Identify which cell holds the provided text, then report its (x, y) central coordinate. 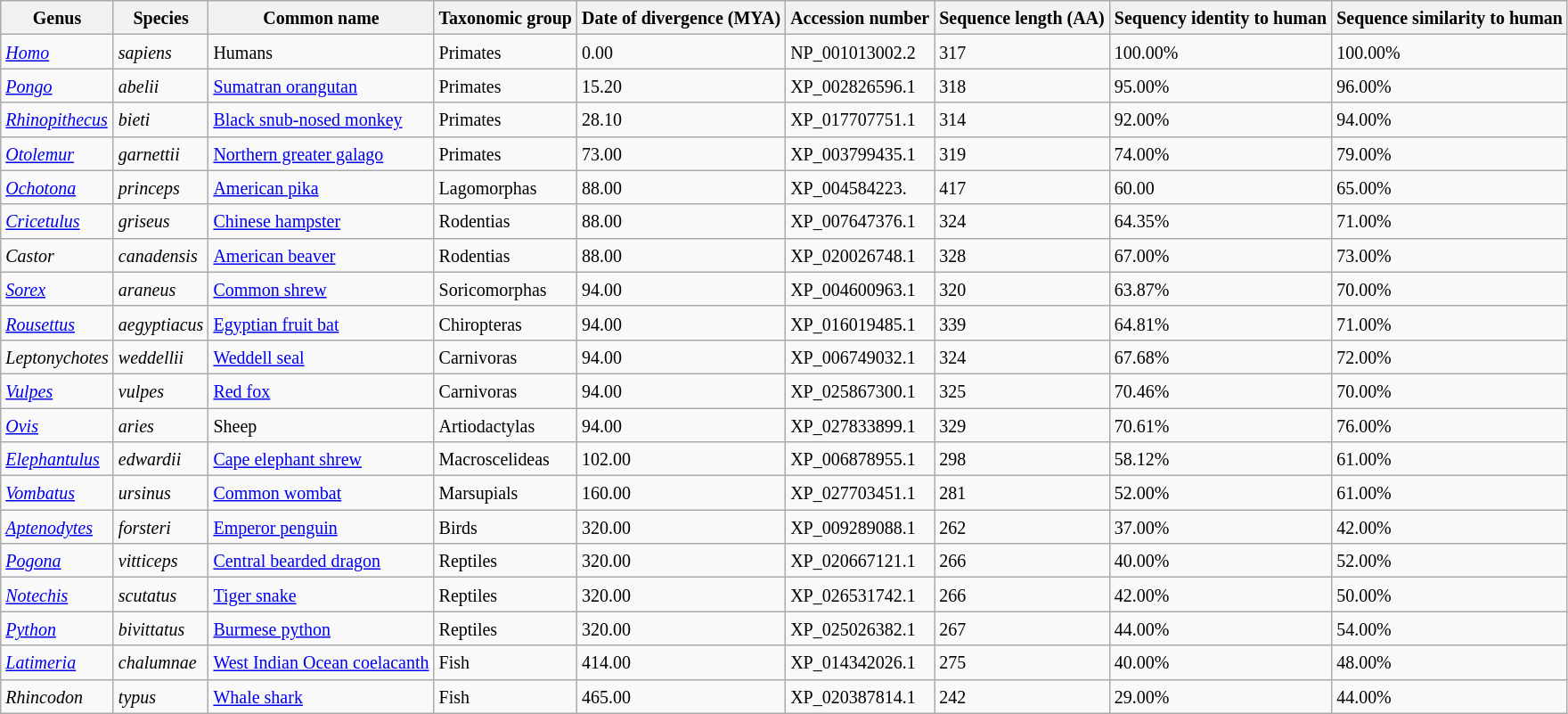
Sequence similarity to human (1450, 18)
Common wombat (321, 493)
92.00% (1221, 119)
Macroscelideas (505, 459)
vitticeps (160, 561)
XP_020387814.1 (861, 696)
aegyptiacus (160, 323)
Elephantulus (57, 459)
Sheep (321, 425)
73.00% (1450, 255)
160.00 (682, 493)
Birds (505, 527)
araneus (160, 289)
Marsupials (505, 493)
267 (1023, 628)
XP_027833899.1 (861, 425)
54.00% (1450, 628)
Sequence length (AA) (1023, 18)
Accession number (861, 18)
Chiropteras (505, 323)
Taxonomic group (505, 18)
275 (1023, 662)
NP_001013002.2 (861, 52)
forsteri (160, 527)
Rousettus (57, 323)
102.00 (682, 459)
325 (1023, 390)
95.00% (1221, 86)
Cape elephant shrew (321, 459)
Python (57, 628)
67.00% (1221, 255)
Otolemur (57, 153)
Vombatus (57, 493)
318 (1023, 86)
bieti (160, 119)
abelii (160, 86)
XP_006878955.1 (861, 459)
Ochotona (57, 187)
96.00% (1450, 86)
Red fox (321, 390)
414.00 (682, 662)
Chinese hampster (321, 221)
XP_007647376.1 (861, 221)
XP_016019485.1 (861, 323)
58.12% (1221, 459)
XP_004584223. (861, 187)
Leptonychotes (57, 357)
XP_006749032.1 (861, 357)
American pika (321, 187)
50.00% (1450, 595)
Notechis (57, 595)
Rhincodon (57, 696)
edwardii (160, 459)
Genus (57, 18)
XP_027703451.1 (861, 493)
bivittatus (160, 628)
canadensis (160, 255)
67.68% (1221, 357)
vulpes (160, 390)
15.20 (682, 86)
Egyptian fruit bat (321, 323)
0.00 (682, 52)
Date of divergence (MYA) (682, 18)
Emperor penguin (321, 527)
320 (1023, 289)
ursinus (160, 493)
Northern greater galago (321, 153)
329 (1023, 425)
weddellii (160, 357)
Weddell seal (321, 357)
Common shrew (321, 289)
63.87% (1221, 289)
76.00% (1450, 425)
Black snub-nosed monkey (321, 119)
XP_004600963.1 (861, 289)
typus (160, 696)
XP_002826596.1 (861, 86)
94.00% (1450, 119)
sapiens (160, 52)
Latimeria (57, 662)
281 (1023, 493)
XP_003799435.1 (861, 153)
Ovis (57, 425)
Tiger snake (321, 595)
339 (1023, 323)
Soricomorphas (505, 289)
37.00% (1221, 527)
Sumatran orangutan (321, 86)
Common name (321, 18)
XP_020026748.1 (861, 255)
72.00% (1450, 357)
48.00% (1450, 662)
scutatus (160, 595)
79.00% (1450, 153)
Aptenodytes (57, 527)
465.00 (682, 696)
American beaver (321, 255)
XP_025026382.1 (861, 628)
Burmese python (321, 628)
65.00% (1450, 187)
Cricetulus (57, 221)
328 (1023, 255)
29.00% (1221, 696)
Pongo (57, 86)
Homo (57, 52)
319 (1023, 153)
298 (1023, 459)
Sorex (57, 289)
262 (1023, 527)
28.10 (682, 119)
griseus (160, 221)
Castor (57, 255)
West Indian Ocean coelacanth (321, 662)
XP_017707751.1 (861, 119)
Artiodactylas (505, 425)
Central bearded dragon (321, 561)
70.61% (1221, 425)
73.00 (682, 153)
Sequency identity to human (1221, 18)
garnettii (160, 153)
XP_025867300.1 (861, 390)
314 (1023, 119)
Rhinopithecus (57, 119)
Whale shark (321, 696)
Species (160, 18)
242 (1023, 696)
aries (160, 425)
XP_009289088.1 (861, 527)
chalumnae (160, 662)
Pogona (57, 561)
XP_014342026.1 (861, 662)
XP_026531742.1 (861, 595)
Humans (321, 52)
Vulpes (57, 390)
74.00% (1221, 153)
princeps (160, 187)
60.00 (1221, 187)
70.46% (1221, 390)
Lagomorphas (505, 187)
64.81% (1221, 323)
64.35% (1221, 221)
XP_020667121.1 (861, 561)
417 (1023, 187)
317 (1023, 52)
